Search for the cell housing the specified text and yield its (x, y) center coordinate. 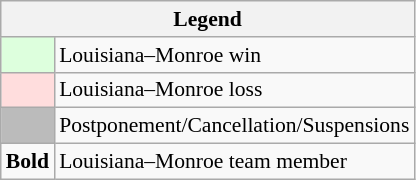
Louisiana–Monroe team member (234, 162)
Louisiana–Monroe loss (234, 90)
Louisiana–Monroe win (234, 55)
Bold (28, 162)
Legend (208, 19)
Postponement/Cancellation/Suspensions (234, 126)
